Determine the (x, y) coordinate at the center of the cell enclosing the given text.  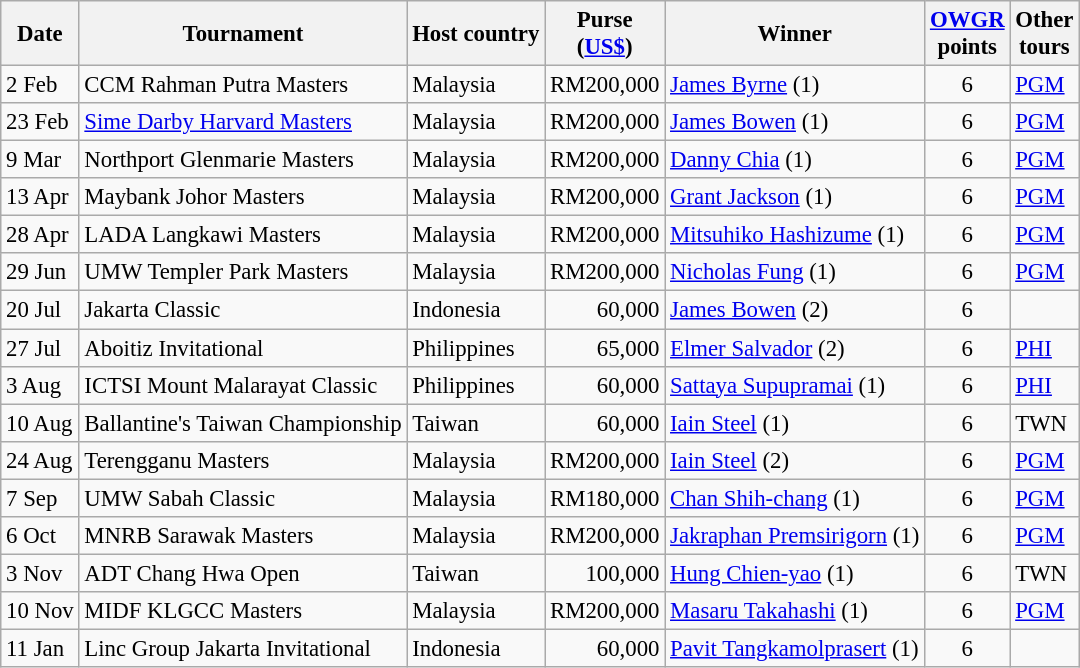
27 Jul (40, 348)
RM180,000 (605, 498)
3 Nov (40, 573)
Hung Chien-yao (1) (795, 573)
Masaru Takahashi (1) (795, 611)
Chan Shih-chang (1) (795, 498)
Winner (795, 34)
Northport Glenmarie Masters (243, 160)
3 Aug (40, 385)
29 Jun (40, 273)
ADT Chang Hwa Open (243, 573)
7 Sep (40, 498)
CCM Rahman Putra Masters (243, 85)
MNRB Sarawak Masters (243, 536)
OWGRpoints (968, 34)
Ballantine's Taiwan Championship (243, 423)
10 Nov (40, 611)
10 Aug (40, 423)
Iain Steel (1) (795, 423)
100,000 (605, 573)
Mitsuhiko Hashizume (1) (795, 235)
24 Aug (40, 460)
LADA Langkawi Masters (243, 235)
Othertours (1044, 34)
Elmer Salvador (2) (795, 348)
13 Apr (40, 197)
Terengganu Masters (243, 460)
Iain Steel (2) (795, 460)
9 Mar (40, 160)
Purse(US$) (605, 34)
James Bowen (2) (795, 310)
Danny Chia (1) (795, 160)
Linc Group Jakarta Invitational (243, 648)
Jakraphan Premsirigorn (1) (795, 536)
Aboitiz Invitational (243, 348)
James Bowen (1) (795, 122)
6 Oct (40, 536)
Tournament (243, 34)
ICTSI Mount Malarayat Classic (243, 385)
Nicholas Fung (1) (795, 273)
11 Jan (40, 648)
Date (40, 34)
MIDF KLGCC Masters (243, 611)
Host country (476, 34)
Pavit Tangkamolprasert (1) (795, 648)
Sime Darby Harvard Masters (243, 122)
UMW Sabah Classic (243, 498)
20 Jul (40, 310)
65,000 (605, 348)
Jakarta Classic (243, 310)
UMW Templer Park Masters (243, 273)
Grant Jackson (1) (795, 197)
Sattaya Supupramai (1) (795, 385)
28 Apr (40, 235)
2 Feb (40, 85)
Maybank Johor Masters (243, 197)
23 Feb (40, 122)
James Byrne (1) (795, 85)
